Return (x, y) of the center of cell containing provided text 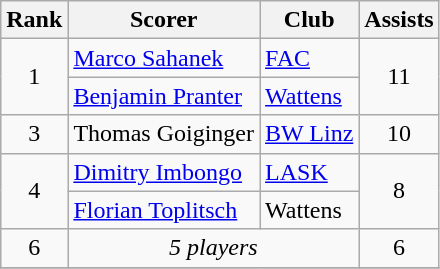
BW Linz (310, 134)
4 (34, 191)
5 players (214, 248)
Club (310, 20)
3 (34, 134)
8 (399, 191)
1 (34, 77)
LASK (310, 172)
Dimitry Imbongo (164, 172)
11 (399, 77)
10 (399, 134)
Rank (34, 20)
Florian Toplitsch (164, 210)
Marco Sahanek (164, 58)
FAC (310, 58)
Thomas Goiginger (164, 134)
Scorer (164, 20)
Benjamin Pranter (164, 96)
Assists (399, 20)
